Capture the cell that displays the provided text and extract its (X, Y) central coordinate. 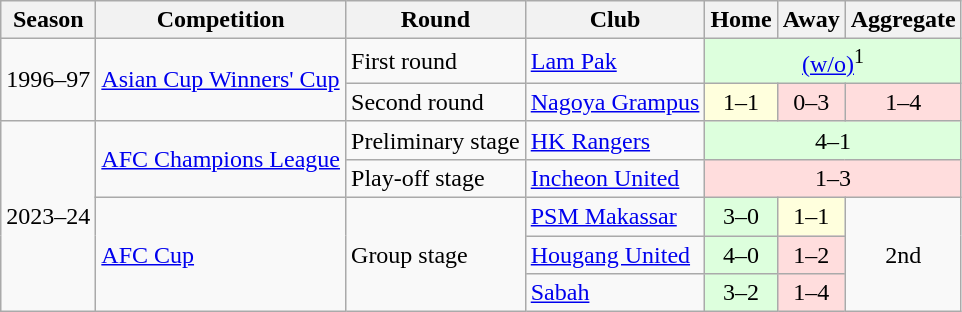
Group stage (436, 255)
1–2 (811, 255)
4–0 (741, 255)
Aggregate (903, 20)
0–3 (811, 102)
1–3 (833, 178)
Round (436, 20)
First round (436, 62)
HK Rangers (615, 140)
4–1 (833, 140)
Competition (221, 20)
Nagoya Grampus (615, 102)
3–2 (741, 293)
Preliminary stage (436, 140)
Season (48, 20)
(w/o)1 (833, 62)
Incheon United (615, 178)
Play-off stage (436, 178)
AFC Cup (221, 255)
Away (811, 20)
Club (615, 20)
Second round (436, 102)
PSM Makassar (615, 217)
1996–97 (48, 80)
Sabah (615, 293)
2nd (903, 255)
Home (741, 20)
AFC Champions League (221, 159)
Lam Pak (615, 62)
2023–24 (48, 216)
3–0 (741, 217)
Hougang United (615, 255)
Asian Cup Winners' Cup (221, 80)
